Locate the cell with the specified text and output its [X, Y] center coordinate. 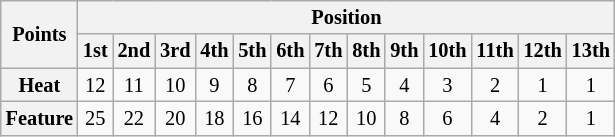
25 [96, 118]
9 [214, 85]
10th [447, 51]
5 [366, 85]
8th [366, 51]
Points [40, 34]
14 [290, 118]
20 [175, 118]
5th [252, 51]
Position [346, 17]
1st [96, 51]
4th [214, 51]
6th [290, 51]
22 [134, 118]
9th [404, 51]
7th [328, 51]
11 [134, 85]
12th [543, 51]
3 [447, 85]
Feature [40, 118]
Heat [40, 85]
3rd [175, 51]
11th [494, 51]
13th [591, 51]
2nd [134, 51]
16 [252, 118]
18 [214, 118]
7 [290, 85]
